Extract the (X, Y) coordinate from the center of the cell holding the provided text.  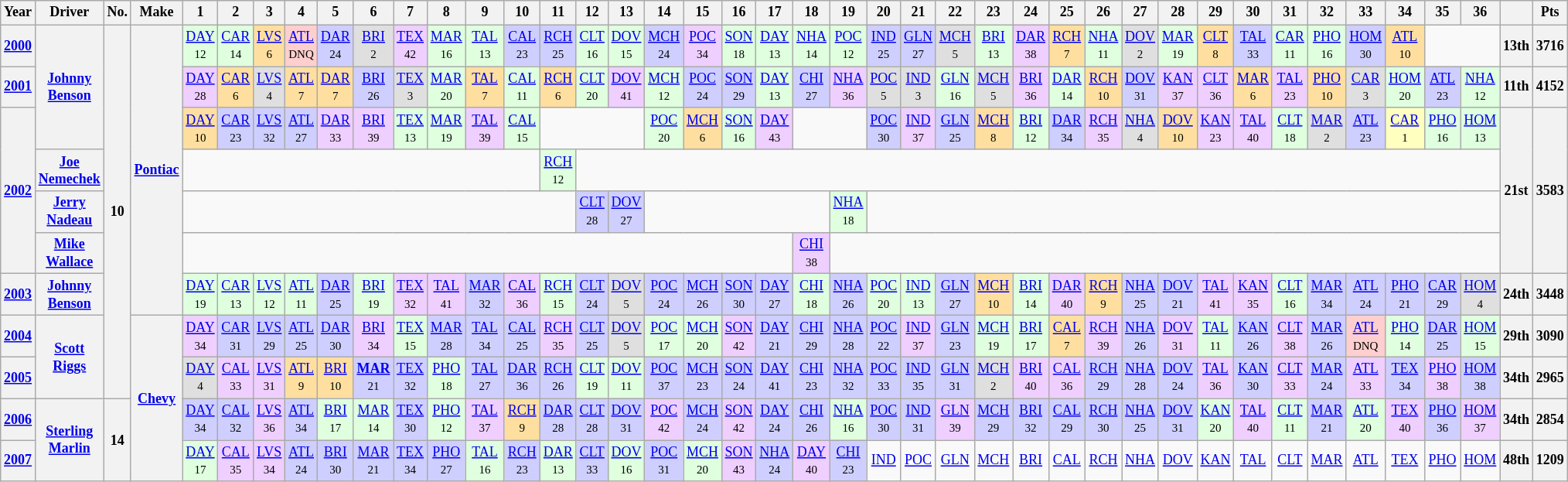
2000 (19, 46)
POC5 (884, 87)
BRI (1031, 461)
HOM4 (1480, 295)
DAY24 (775, 419)
DAR30 (336, 337)
BRI26 (373, 87)
Mike Wallace (70, 253)
LVS6 (269, 46)
MAR16 (446, 46)
2002 (19, 190)
Make (156, 12)
BRI34 (373, 337)
DOV24 (1178, 378)
Joe Nemechek (70, 170)
CAR29 (1443, 295)
GLN31 (955, 378)
ATL25 (302, 337)
Sterling Marlin (70, 439)
PHO10 (1327, 87)
LVS32 (269, 128)
DAR40 (1067, 295)
CAL (1067, 461)
18 (812, 12)
TEX15 (411, 337)
LVS31 (269, 378)
POC22 (884, 337)
CLT25 (592, 337)
DAR13 (558, 461)
CAL35 (236, 461)
NHA (1140, 461)
BRI40 (1031, 378)
CHI26 (812, 419)
POC33 (884, 378)
5 (336, 12)
DAR7 (336, 87)
TAL33 (1253, 46)
CAL15 (523, 128)
DAY41 (775, 378)
RCH26 (558, 378)
LVS36 (269, 419)
TAL27 (485, 378)
SON43 (739, 461)
2 (236, 12)
NHA12 (1480, 87)
ATL20 (1365, 419)
11th (1517, 87)
TAL (1253, 461)
NHA14 (812, 46)
MCH10 (994, 295)
2965 (1549, 378)
DAR38 (1031, 46)
DOV2 (1140, 46)
IND13 (919, 295)
MCH19 (994, 337)
DOV16 (626, 461)
MAR26 (1327, 337)
3 (269, 12)
MCH8 (994, 128)
DAR24 (336, 46)
MCH2 (994, 378)
TEX13 (411, 128)
CAL33 (236, 378)
8 (446, 12)
1209 (1549, 461)
32 (1327, 12)
DOV10 (1178, 128)
MAR6 (1253, 87)
CAL11 (523, 87)
RCH39 (1103, 337)
Pontiac (156, 170)
DOV11 (626, 378)
POC (919, 461)
DAY21 (775, 337)
Jerry Nadeau (70, 212)
15 (703, 12)
SON24 (739, 378)
GLN39 (955, 419)
DAY4 (200, 378)
POC37 (664, 378)
RCH23 (523, 461)
NHA32 (848, 378)
TEX40 (1406, 419)
TAL16 (485, 461)
34 (1406, 12)
NHA4 (1140, 128)
BRI19 (373, 295)
30 (1253, 12)
MAR20 (446, 87)
CAR31 (236, 337)
TAL39 (485, 128)
11 (558, 12)
DAY28 (200, 87)
27 (1140, 12)
MAR24 (1327, 378)
BRI39 (373, 128)
TEX3 (411, 87)
16 (739, 12)
BRI36 (1031, 87)
31 (1290, 12)
DOV15 (626, 46)
BRI12 (1031, 128)
CAR1 (1406, 128)
HOM38 (1480, 378)
POC17 (664, 337)
CLT (1290, 461)
2007 (19, 461)
DAY19 (200, 295)
DAY43 (775, 128)
ATL11 (302, 295)
HOM15 (1480, 337)
CHI38 (812, 253)
RCH15 (558, 295)
HOM20 (1406, 87)
ATL27 (302, 128)
SON29 (739, 87)
2854 (1549, 419)
CLT20 (592, 87)
Driver (70, 12)
MAR (1327, 461)
21st (1517, 190)
POC42 (664, 419)
25 (1067, 12)
LVS4 (269, 87)
CLT8 (1215, 46)
2005 (19, 378)
BRI30 (336, 461)
3448 (1549, 295)
RCH29 (1103, 378)
RCH6 (558, 87)
MCH29 (994, 419)
28 (1178, 12)
MAR34 (1327, 295)
Year (19, 12)
CLT18 (1290, 128)
LVS29 (269, 337)
23 (994, 12)
22 (955, 12)
CAL23 (523, 46)
IND35 (919, 378)
26 (1103, 12)
KAN26 (1253, 337)
RCH7 (1067, 46)
NHA11 (1103, 46)
TEX (1406, 461)
CHI18 (812, 295)
29 (1215, 12)
IND31 (919, 419)
3716 (1549, 46)
KAN37 (1178, 87)
CLT36 (1215, 87)
DOV (1178, 461)
LVS12 (269, 295)
24th (1517, 295)
CAL29 (1067, 419)
PHO18 (446, 378)
PHO12 (446, 419)
21 (919, 12)
IND (884, 461)
PHO27 (446, 461)
CAR11 (1290, 46)
GLN25 (955, 128)
Chevy (156, 399)
CLT24 (592, 295)
ATL33 (1365, 378)
DAR28 (558, 419)
TEX42 (411, 46)
TAL37 (485, 419)
IND3 (919, 87)
RCH10 (1103, 87)
36 (1480, 12)
DAR34 (1067, 128)
CAR13 (236, 295)
TAL13 (485, 46)
4152 (1549, 87)
4 (302, 12)
POC34 (703, 46)
NHA18 (848, 212)
SON18 (739, 46)
RCH30 (1103, 419)
BRI14 (1031, 295)
DOV21 (1178, 295)
HOM37 (1480, 419)
ATL34 (302, 419)
PHO36 (1443, 419)
17 (775, 12)
NHA16 (848, 419)
MAR2 (1327, 128)
RCH (1103, 461)
MCH6 (703, 128)
20 (884, 12)
CAL25 (523, 337)
DAR14 (1067, 87)
MCH23 (703, 378)
KAN (1215, 461)
13th (1517, 46)
Scott Riggs (70, 357)
ATL7 (302, 87)
LVS34 (269, 461)
HOM13 (1480, 128)
CLT19 (592, 378)
DAY12 (200, 46)
12 (592, 12)
PHO38 (1443, 378)
2004 (19, 337)
ATL9 (302, 378)
KAN20 (1215, 419)
RCH12 (558, 170)
DAY27 (775, 295)
HOM30 (1365, 46)
DAY40 (812, 461)
MCH12 (664, 87)
NHA24 (775, 461)
MAR14 (373, 419)
MAR28 (446, 337)
2003 (19, 295)
33 (1365, 12)
DAY10 (200, 128)
TAL7 (485, 87)
2006 (19, 419)
BRI13 (994, 46)
DOV41 (626, 87)
PHO (1443, 461)
GLN23 (955, 337)
NHA36 (848, 87)
3090 (1549, 337)
CAR23 (236, 128)
POC31 (664, 461)
SON16 (739, 128)
DAR36 (523, 378)
TEX30 (411, 419)
KAN30 (1253, 378)
MAR32 (485, 295)
KAN35 (1253, 295)
CAL7 (1067, 337)
TAL36 (1215, 378)
GLN (955, 461)
IND25 (884, 46)
29th (1517, 337)
7 (411, 12)
RCH25 (558, 46)
48th (1517, 461)
19 (848, 12)
35 (1443, 12)
3583 (1549, 190)
BRI10 (336, 378)
BRI32 (1031, 419)
1 (200, 12)
TAL34 (485, 337)
SON30 (739, 295)
TAL23 (1290, 87)
6 (373, 12)
9 (485, 12)
24 (1031, 12)
CAR3 (1365, 87)
KAN23 (1215, 128)
PHO14 (1406, 337)
No. (118, 12)
HOM (1480, 461)
GLN16 (955, 87)
CHI27 (812, 87)
Pts (1549, 12)
CAL32 (236, 419)
DAR33 (336, 128)
ATL10 (1406, 46)
DAY17 (200, 461)
PHO21 (1406, 295)
MCH26 (703, 295)
MCH (994, 461)
DOV27 (626, 212)
ATL (1365, 461)
CAR14 (236, 46)
13 (626, 12)
CLT11 (1290, 419)
CLT38 (1290, 337)
TAL11 (1215, 337)
BRI2 (373, 46)
CAR6 (236, 87)
2001 (19, 87)
POC12 (848, 46)
CHI29 (812, 337)
